Search for the cell housing the specified text and yield its (x, y) center coordinate. 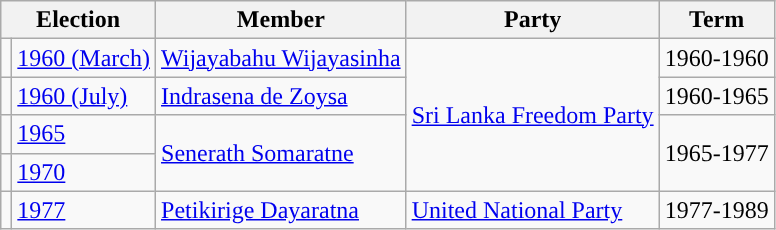
Sri Lanka Freedom Party (532, 115)
Term (716, 20)
1960 (March) (84, 58)
1960-1965 (716, 96)
Member (282, 20)
Wijayabahu Wijayasinha (282, 58)
Election (78, 20)
1977 (84, 210)
1965 (84, 134)
Indrasena de Zoysa (282, 96)
1960-1960 (716, 58)
Senerath Somaratne (282, 153)
1960 (July) (84, 96)
1965-1977 (716, 153)
United National Party (532, 210)
Petikirige Dayaratna (282, 210)
1977-1989 (716, 210)
1970 (84, 172)
Party (532, 20)
